Scan for the cell matching the given text and deliver its (x, y) coordinate at center. 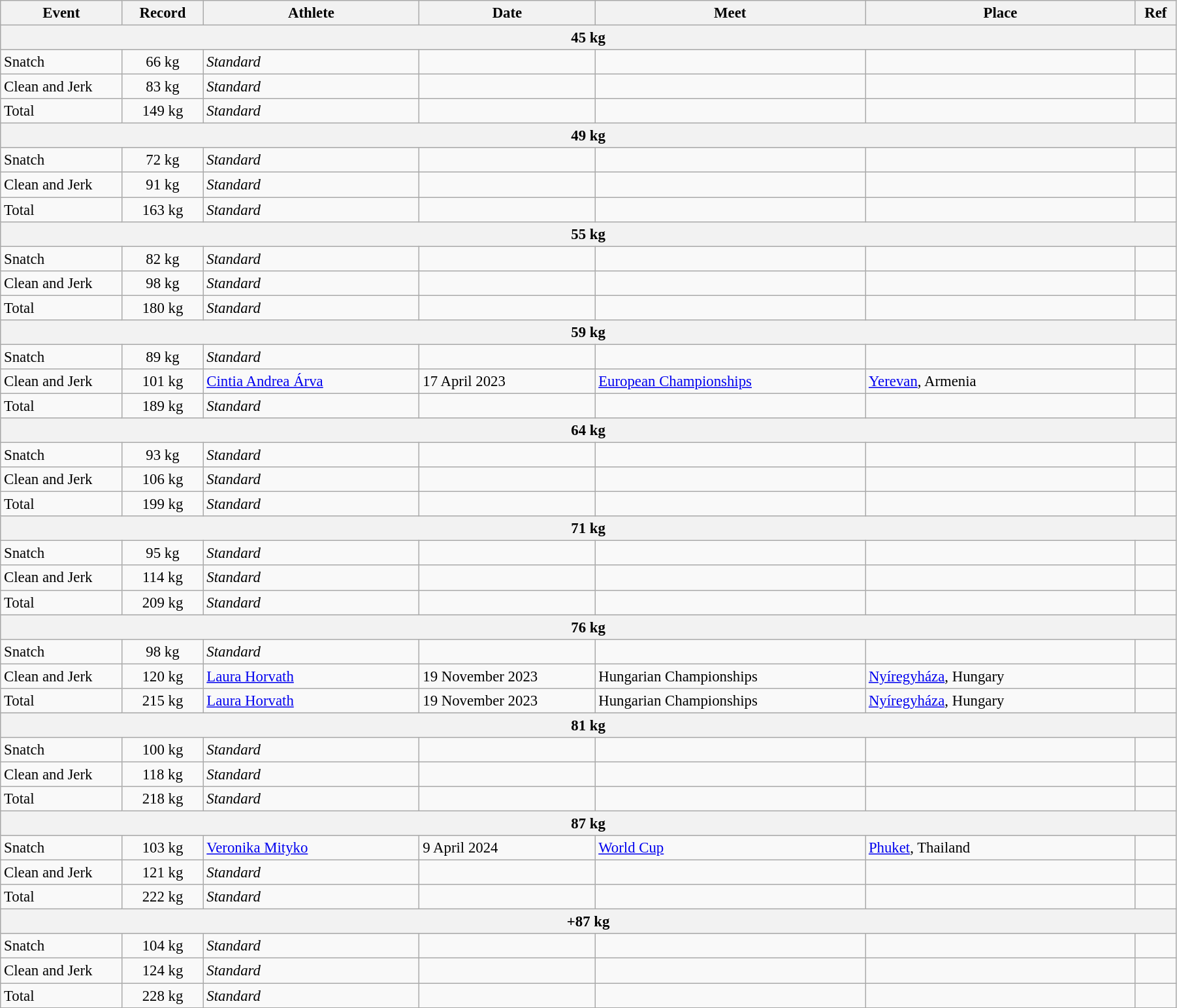
103 kg (163, 848)
104 kg (163, 947)
149 kg (163, 111)
64 kg (588, 431)
89 kg (163, 357)
93 kg (163, 455)
Yerevan, Armenia (1001, 382)
163 kg (163, 210)
45 kg (588, 38)
+87 kg (588, 922)
199 kg (163, 504)
215 kg (163, 701)
87 kg (588, 824)
189 kg (163, 406)
Veronika Mityko (311, 848)
81 kg (588, 725)
Phuket, Thailand (1001, 848)
Event (61, 13)
222 kg (163, 897)
209 kg (163, 602)
71 kg (588, 528)
Meet (730, 13)
Ref (1155, 13)
Cintia Andrea Árva (311, 382)
Place (1001, 13)
124 kg (163, 971)
91 kg (163, 185)
Date (507, 13)
228 kg (163, 996)
118 kg (163, 774)
114 kg (163, 578)
101 kg (163, 382)
55 kg (588, 234)
49 kg (588, 136)
100 kg (163, 750)
Record (163, 13)
17 April 2023 (507, 382)
218 kg (163, 799)
83 kg (163, 87)
9 April 2024 (507, 848)
121 kg (163, 873)
82 kg (163, 259)
World Cup (730, 848)
180 kg (163, 308)
Athlete (311, 13)
66 kg (163, 62)
59 kg (588, 333)
120 kg (163, 676)
106 kg (163, 480)
95 kg (163, 553)
72 kg (163, 160)
European Championships (730, 382)
76 kg (588, 627)
